Pinpoint the cell where the given text exists, returning its (X, Y) midpoint coordinate. 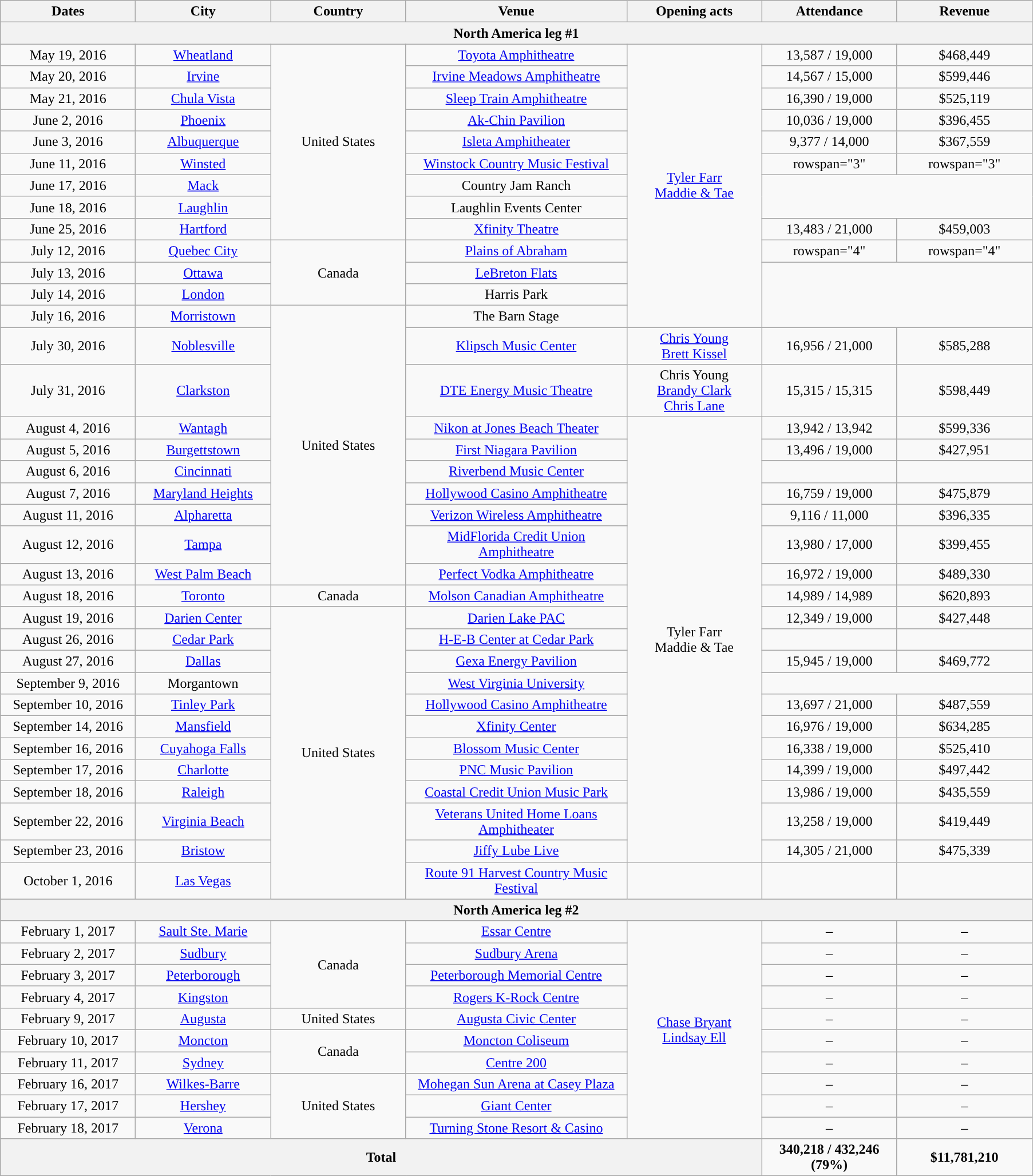
$469,772 (964, 661)
May 21, 2016 (68, 98)
West Virginia University (516, 683)
Peterborough Memorial Centre (516, 975)
$459,003 (964, 229)
September 16, 2016 (68, 749)
$435,559 (964, 792)
Country (338, 11)
Sudbury Arena (516, 953)
Isleta Amphitheater (516, 142)
June 18, 2016 (68, 207)
$620,893 (964, 596)
Total (381, 1157)
340,218 / 432,246 (79%) (829, 1157)
$11,781,210 (964, 1157)
13,483 / 21,000 (829, 229)
Laughlin Events Center (516, 207)
February 3, 2017 (68, 975)
June 17, 2016 (68, 185)
October 1, 2016 (68, 880)
May 20, 2016 (68, 77)
Tampa (203, 545)
Peterborough (203, 975)
Dates (68, 11)
Sudbury (203, 953)
$599,446 (964, 77)
Bristow (203, 851)
June 2, 2016 (68, 120)
Morgantown (203, 683)
Perfect Vodka Amphitheatre (516, 574)
16,390 / 19,000 (829, 98)
August 7, 2016 (68, 493)
August 5, 2016 (68, 450)
June 25, 2016 (68, 229)
15,315 / 15,315 (829, 391)
$396,455 (964, 120)
Virginia Beach (203, 822)
Ak-Chin Pavilion (516, 120)
Centre 200 (516, 1063)
Darien Center (203, 617)
$525,410 (964, 749)
15,945 / 19,000 (829, 661)
$419,449 (964, 822)
$468,449 (964, 55)
First Niagara Pavilion (516, 450)
Turning Stone Resort & Casino (516, 1128)
September 9, 2016 (68, 683)
14,989 / 14,989 (829, 596)
Morristown (203, 316)
Dallas (203, 661)
16,338 / 19,000 (829, 749)
Rogers K-Rock Centre (516, 997)
Noblesville (203, 346)
10,036 / 19,000 (829, 120)
Coastal Credit Union Music Park (516, 792)
Xfinity Theatre (516, 229)
$475,879 (964, 493)
Verizon Wireless Amphitheatre (516, 515)
Chase BryantLindsay Ell (694, 1030)
Opening acts (694, 11)
Moncton Coliseum (516, 1040)
Cedar Park (203, 639)
$427,448 (964, 617)
Darien Lake PAC (516, 617)
Mohegan Sun Arena at Casey Plaza (516, 1084)
$585,288 (964, 346)
August 18, 2016 (68, 596)
Sault Ste. Marie (203, 932)
May 19, 2016 (68, 55)
February 16, 2017 (68, 1084)
City (203, 11)
14,399 / 19,000 (829, 770)
August 27, 2016 (68, 661)
July 31, 2016 (68, 391)
$489,330 (964, 574)
$399,455 (964, 545)
August 13, 2016 (68, 574)
14,567 / 15,000 (829, 77)
Veterans United Home Loans Amphitheater (516, 822)
Las Vegas (203, 880)
July 14, 2016 (68, 295)
North America leg #2 (516, 910)
July 13, 2016 (68, 273)
September 14, 2016 (68, 727)
$634,285 (964, 727)
July 30, 2016 (68, 346)
September 10, 2016 (68, 705)
Burgettstown (203, 450)
Wilkes-Barre (203, 1084)
July 12, 2016 (68, 251)
Albuquerque (203, 142)
The Barn Stage (516, 316)
September 22, 2016 (68, 822)
Toyota Amphitheatre (516, 55)
LeBreton Flats (516, 273)
14,305 / 21,000 (829, 851)
Quebec City (203, 251)
Winstock Country Music Festival (516, 164)
Augusta (203, 1019)
$396,335 (964, 515)
September 17, 2016 (68, 770)
13,942 / 13,942 (829, 428)
Cuyahoga Falls (203, 749)
Winsted (203, 164)
Cincinnati (203, 472)
13,496 / 19,000 (829, 450)
$525,119 (964, 98)
13,980 / 17,000 (829, 545)
Verona (203, 1128)
H-E-B Center at Cedar Park (516, 639)
August 4, 2016 (68, 428)
September 23, 2016 (68, 851)
Alpharetta (203, 515)
Attendance (829, 11)
Chris YoungBrett Kissel (694, 346)
13,587 / 19,000 (829, 55)
Maryland Heights (203, 493)
February 11, 2017 (68, 1063)
February 1, 2017 (68, 932)
Kingston (203, 997)
Mansfield (203, 727)
Giant Center (516, 1106)
June 3, 2016 (68, 142)
Laughlin (203, 207)
13,986 / 19,000 (829, 792)
Plains of Abraham (516, 251)
9,116 / 11,000 (829, 515)
16,976 / 19,000 (829, 727)
February 2, 2017 (68, 953)
$427,951 (964, 450)
Irvine Meadows Amphitheatre (516, 77)
Revenue (964, 11)
Sleep Train Amphitheatre (516, 98)
DTE Energy Music Theatre (516, 391)
February 9, 2017 (68, 1019)
16,759 / 19,000 (829, 493)
$599,336 (964, 428)
Chris YoungBrandy ClarkChris Lane (694, 391)
16,956 / 21,000 (829, 346)
Jiffy Lube Live (516, 851)
North America leg #1 (516, 33)
Gexa Energy Pavilion (516, 661)
August 19, 2016 (68, 617)
Riverbend Music Center (516, 472)
Charlotte (203, 770)
Moncton (203, 1040)
Route 91 Harvest Country Music Festival (516, 880)
9,377 / 14,000 (829, 142)
Venue (516, 11)
West Palm Beach (203, 574)
Essar Centre (516, 932)
12,349 / 19,000 (829, 617)
Toronto (203, 596)
February 10, 2017 (68, 1040)
June 11, 2016 (68, 164)
February 17, 2017 (68, 1106)
$598,449 (964, 391)
February 4, 2017 (68, 997)
Hershey (203, 1106)
MidFlorida Credit Union Amphitheatre (516, 545)
London (203, 295)
Country Jam Ranch (516, 185)
Raleigh (203, 792)
August 11, 2016 (68, 515)
Ottawa (203, 273)
Nikon at Jones Beach Theater (516, 428)
August 6, 2016 (68, 472)
Irvine (203, 77)
16,972 / 19,000 (829, 574)
Wheatland (203, 55)
Augusta Civic Center (516, 1019)
Tinley Park (203, 705)
Klipsch Music Center (516, 346)
Mack (203, 185)
$497,442 (964, 770)
PNC Music Pavilion (516, 770)
Wantagh (203, 428)
Sydney (203, 1063)
$487,559 (964, 705)
13,697 / 21,000 (829, 705)
Xfinity Center (516, 727)
13,258 / 19,000 (829, 822)
$367,559 (964, 142)
Clarkston (203, 391)
Molson Canadian Amphitheatre (516, 596)
Harris Park (516, 295)
August 26, 2016 (68, 639)
Phoenix (203, 120)
$475,339 (964, 851)
February 18, 2017 (68, 1128)
Blossom Music Center (516, 749)
September 18, 2016 (68, 792)
Hartford (203, 229)
August 12, 2016 (68, 545)
July 16, 2016 (68, 316)
Chula Vista (203, 98)
